Output the (x, y) coordinate of the center of the cell containing the given text.  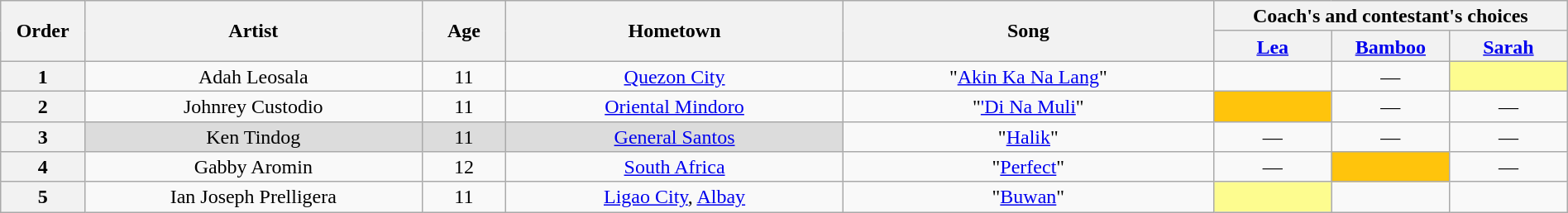
Coach's and contestant's choices (1390, 17)
2 (43, 106)
Adah Leosala (253, 76)
Ian Joseph Prelligera (253, 196)
Lea (1272, 46)
Song (1028, 31)
Ligao City, Albay (675, 196)
Order (43, 31)
1 (43, 76)
Bamboo (1391, 46)
Oriental Mindoro (675, 106)
4 (43, 167)
South Africa (675, 167)
12 (464, 167)
Quezon City (675, 76)
Age (464, 31)
"Halik" (1028, 137)
Ken Tindog (253, 137)
3 (43, 137)
Sarah (1508, 46)
"Akin Ka Na Lang" (1028, 76)
"'Di Na Muli" (1028, 106)
Hometown (675, 31)
General Santos (675, 137)
Gabby Aromin (253, 167)
5 (43, 196)
"Perfect" (1028, 167)
Johnrey Custodio (253, 106)
Artist (253, 31)
"Buwan" (1028, 196)
